Determine the [x, y] coordinate at the center of the cell enclosing the given text.  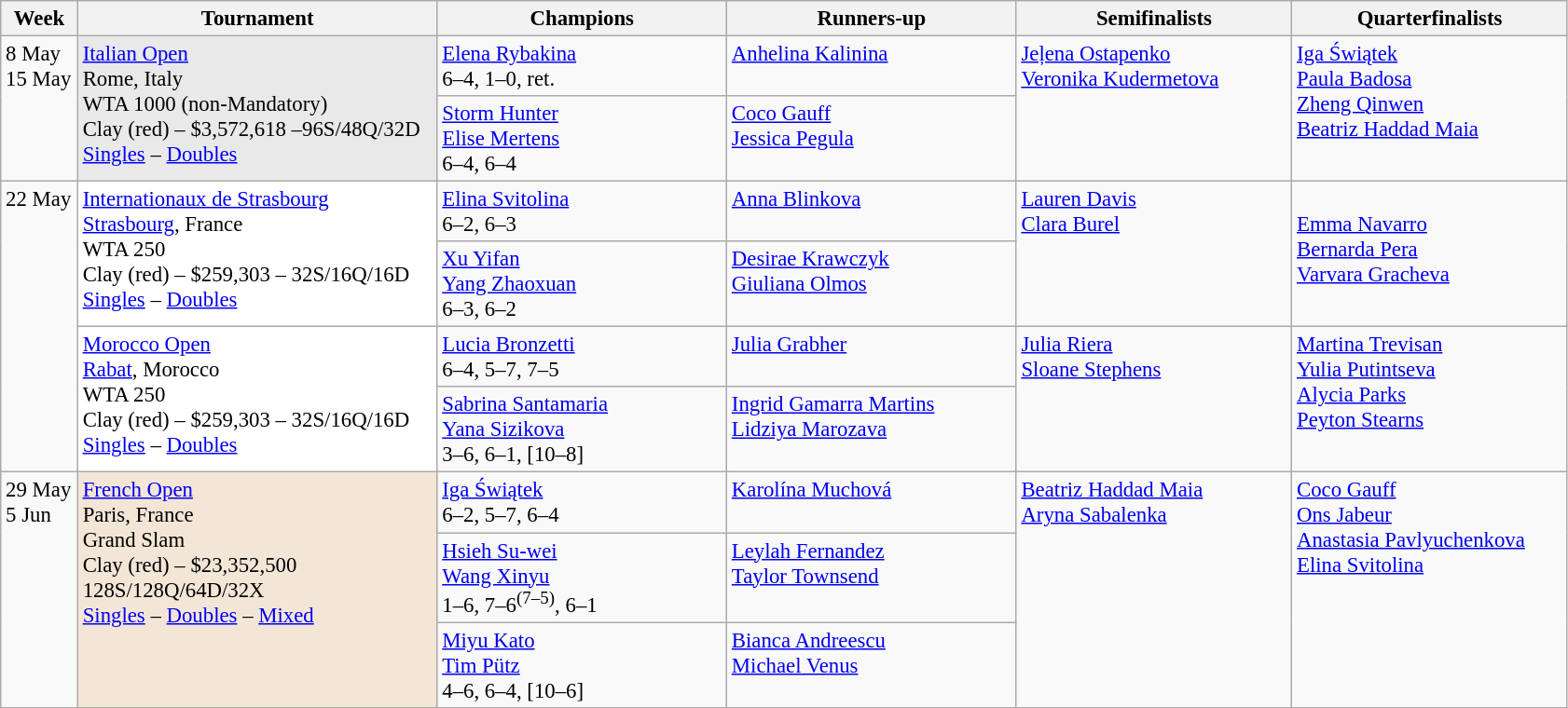
Anna Blinkova [873, 212]
Iga Świątek Paula Badosa Zheng Qinwen Beatriz Haddad Maia [1430, 109]
Runners-up [873, 19]
29 May 5 Jun [39, 590]
Julia Grabher [873, 358]
Semifinalists [1154, 19]
Lucia Bronzetti6–4, 5–7, 7–5 [582, 358]
Elena Rybakina 6–4, 1–0, ret. [582, 67]
Iga Świątek6–2, 5–7, 6–4 [582, 503]
Beatriz Haddad Maia Aryna Sabalenka [1154, 590]
Morocco OpenRabat, MoroccoWTA 250Clay (red) – $259,303 – 32S/16Q/16DSingles – Doubles [257, 400]
Champions [582, 19]
Lauren Davis Clara Burel [1154, 254]
Bianca Andreescu Michael Venus [873, 665]
Desirae Krawczyk Giuliana Olmos [873, 284]
Emma Navarro Bernarda Pera Varvara Gracheva [1430, 254]
Tournament [257, 19]
Italian OpenRome, ItalyWTA 1000 (non-Mandatory)Clay (red) – $3,572,618 –96S/48Q/32DSingles – Doubles [257, 109]
Internationaux de StrasbourgStrasbourg, FranceWTA 250Clay (red) – $259,303 – 32S/16Q/16DSingles – Doubles [257, 254]
Miyu Kato Tim Pütz4–6, 6–4, [10–6] [582, 665]
Martina Trevisan Yulia Putintseva Alycia Parks Peyton Stearns [1430, 400]
Quarterfinalists [1430, 19]
Xu Yifan Yang Zhaoxuan6–3, 6–2 [582, 284]
Coco Gauff Jessica Pegula [873, 139]
Anhelina Kalinina [873, 67]
Ingrid Gamarra Martins Lidziya Marozava [873, 430]
Jeļena Ostapenko Veronika Kudermetova [1154, 109]
Julia Riera Sloane Stephens [1154, 400]
French OpenParis, FranceGrand SlamClay (red) – $23,352,500128S/128Q/64D/32XSingles – Doubles – Mixed [257, 590]
Hsieh Su-wei Wang Xinyu1–6, 7–6(7–5), 6–1 [582, 578]
Sabrina Santamaria Yana Sizikova3–6, 6–1, [10–8] [582, 430]
Week [39, 19]
Storm Hunter Elise Mertens 6–4, 6–4 [582, 139]
Elina Svitolina6–2, 6–3 [582, 212]
Coco Gauff Ons Jabeur Anastasia Pavlyuchenkova Elina Svitolina [1430, 590]
Karolína Muchová [873, 503]
Leylah Fernandez Taylor Townsend [873, 578]
8 May 15 May [39, 109]
22 May [39, 327]
